Output the [X, Y] coordinate of the center of the cell containing the given text.  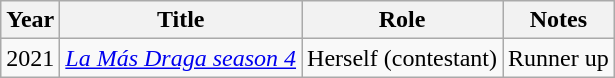
Title [181, 20]
La Más Draga season 4 [181, 58]
2021 [30, 58]
Year [30, 20]
Herself (contestant) [402, 58]
Runner up [559, 58]
Role [402, 20]
Notes [559, 20]
